Determine the (X, Y) coordinate at the center of the cell enclosing the given text.  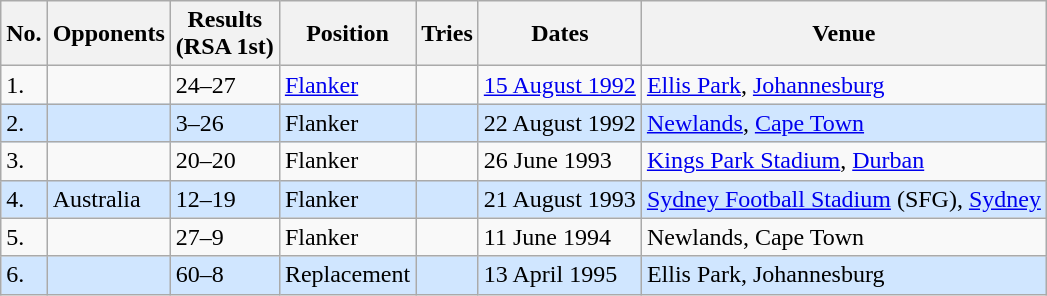
15 August 1992 (560, 85)
3–26 (224, 123)
Venue (844, 34)
2. (24, 123)
Replacement (347, 275)
20–20 (224, 161)
13 April 1995 (560, 275)
Dates (560, 34)
No. (24, 34)
Sydney Football Stadium (SFG), Sydney (844, 199)
Position (347, 34)
Results (RSA 1st) (224, 34)
5. (24, 237)
24–27 (224, 85)
22 August 1992 (560, 123)
21 August 1993 (560, 199)
12–19 (224, 199)
6. (24, 275)
27–9 (224, 237)
Opponents (108, 34)
26 June 1993 (560, 161)
Kings Park Stadium, Durban (844, 161)
11 June 1994 (560, 237)
60–8 (224, 275)
Tries (448, 34)
3. (24, 161)
Australia (108, 199)
4. (24, 199)
1. (24, 85)
